Capture the cell that displays the provided text and extract its (X, Y) central coordinate. 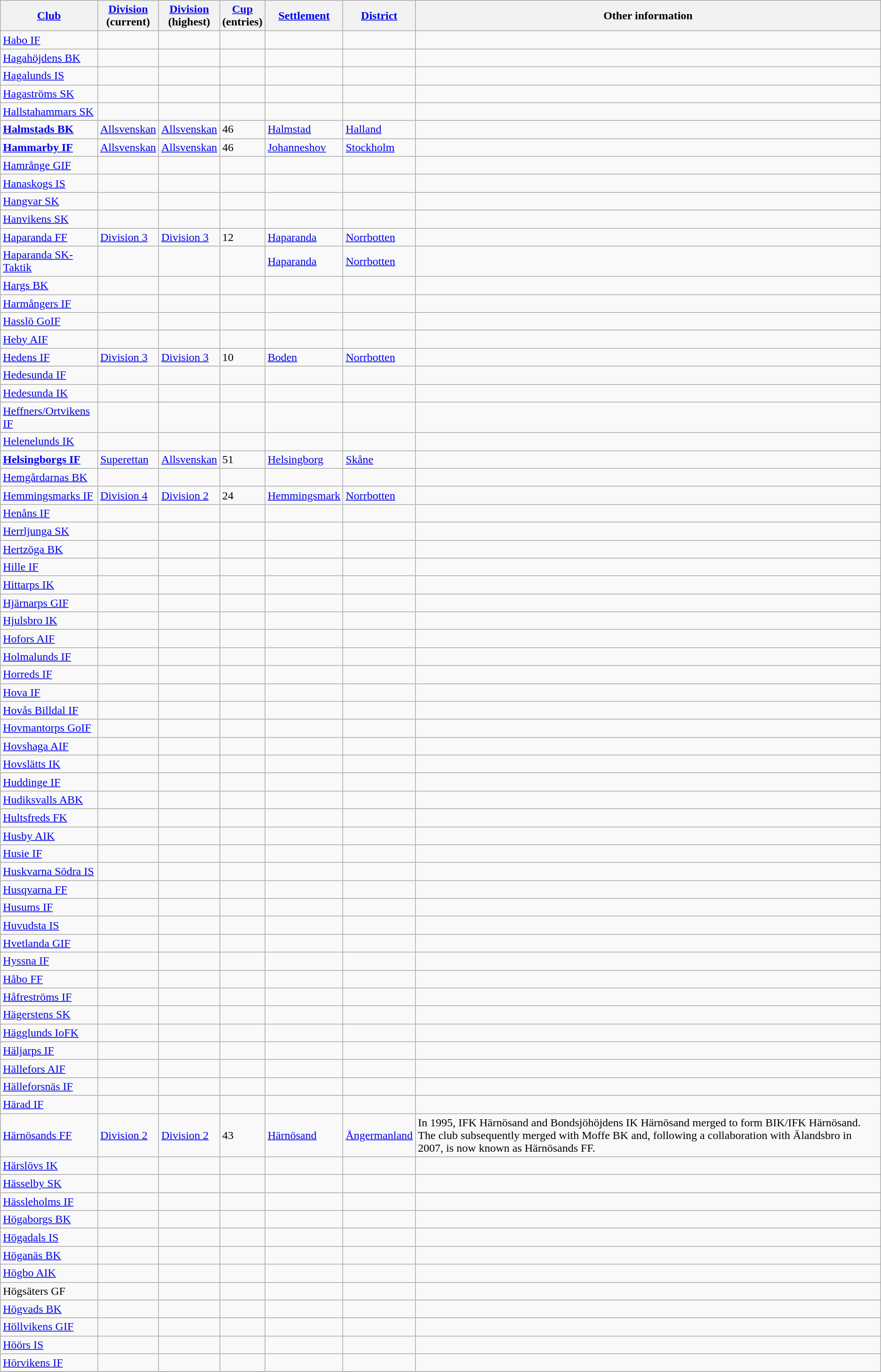
Hjulsbro IK (49, 621)
Hagahöjdens BK (49, 58)
Höllvikens GIF (49, 1327)
Hangvar SK (49, 201)
Stockholm (379, 147)
Höörs IS (49, 1345)
Other information (649, 16)
Helenelunds IK (49, 441)
Hedesunda IF (49, 375)
Högvads BK (49, 1309)
Division (highest) (189, 16)
10 (242, 357)
Hille IF (49, 567)
Hovshaga AIF (49, 746)
Hasslö GoIF (49, 321)
Hvetlanda GIF (49, 943)
Högsäters GF (49, 1291)
51 (242, 459)
Club (49, 16)
Huvudsta IS (49, 925)
Harmångers IF (49, 304)
Häljarps IF (49, 1051)
Haparanda SK-Taktik (49, 262)
Hedesunda IK (49, 393)
Hovås Billdal IF (49, 710)
Division (current) (128, 16)
Hultsfreds FK (49, 818)
Hällefors AIF (49, 1068)
Hägglunds IoFK (49, 1033)
Håfreströms IF (49, 997)
Hanaskogs IS (49, 183)
Hova IF (49, 692)
Husie IF (49, 854)
Hässelby SK (49, 1184)
Huskvarna Södra IS (49, 872)
Hälleforsnäs IF (49, 1086)
Habo IF (49, 40)
Hanvikens SK (49, 219)
Högbo AIK (49, 1273)
Hemmingsmarks IF (49, 495)
Hudiksvalls ABK (49, 800)
Horreds IF (49, 674)
Johanneshov (304, 147)
Hammarby IF (49, 147)
Härnösands FF (49, 1135)
Hagaströms SK (49, 94)
Hovmantorps GoIF (49, 728)
Settlement (304, 16)
Hjärnarps GIF (49, 603)
Skåne (379, 459)
Halland (379, 129)
Härad IF (49, 1104)
Hofors AIF (49, 639)
Cup (entries) (242, 16)
Heffners/Ortvikens IF (49, 417)
Hovslätts IK (49, 764)
Hamrånge GIF (49, 165)
Helsingborg (304, 459)
Hägerstens SK (49, 1015)
Herrljunga SK (49, 531)
Husums IF (49, 907)
Huddinge IF (49, 782)
Haparanda FF (49, 237)
Holmalunds IF (49, 657)
Superettan (128, 459)
Hallstahammars SK (49, 112)
Hemmingsmark (304, 495)
Hagalunds IS (49, 76)
Hittarps IK (49, 585)
Hemgårdarnas BK (49, 477)
12 (242, 237)
Högaborgs BK (49, 1220)
Division 4 (128, 495)
Hargs BK (49, 286)
Halmstads BK (49, 129)
43 (242, 1135)
Hässleholms IF (49, 1202)
Härnösand (304, 1135)
Ångermanland (379, 1135)
Håbo FF (49, 979)
Helsingborgs IF (49, 459)
Halmstad (304, 129)
District (379, 16)
Boden (304, 357)
Högadals IS (49, 1237)
Henåns IF (49, 513)
Höganäs BK (49, 1255)
Hörvikens IF (49, 1363)
Husqvarna FF (49, 890)
Hedens IF (49, 357)
Härslövs IK (49, 1166)
Heby AIF (49, 339)
Hertzöga BK (49, 549)
24 (242, 495)
Hyssna IF (49, 961)
Husby AIK (49, 835)
